From the cell containing the given text, extract its center point as (X, Y) coordinate. 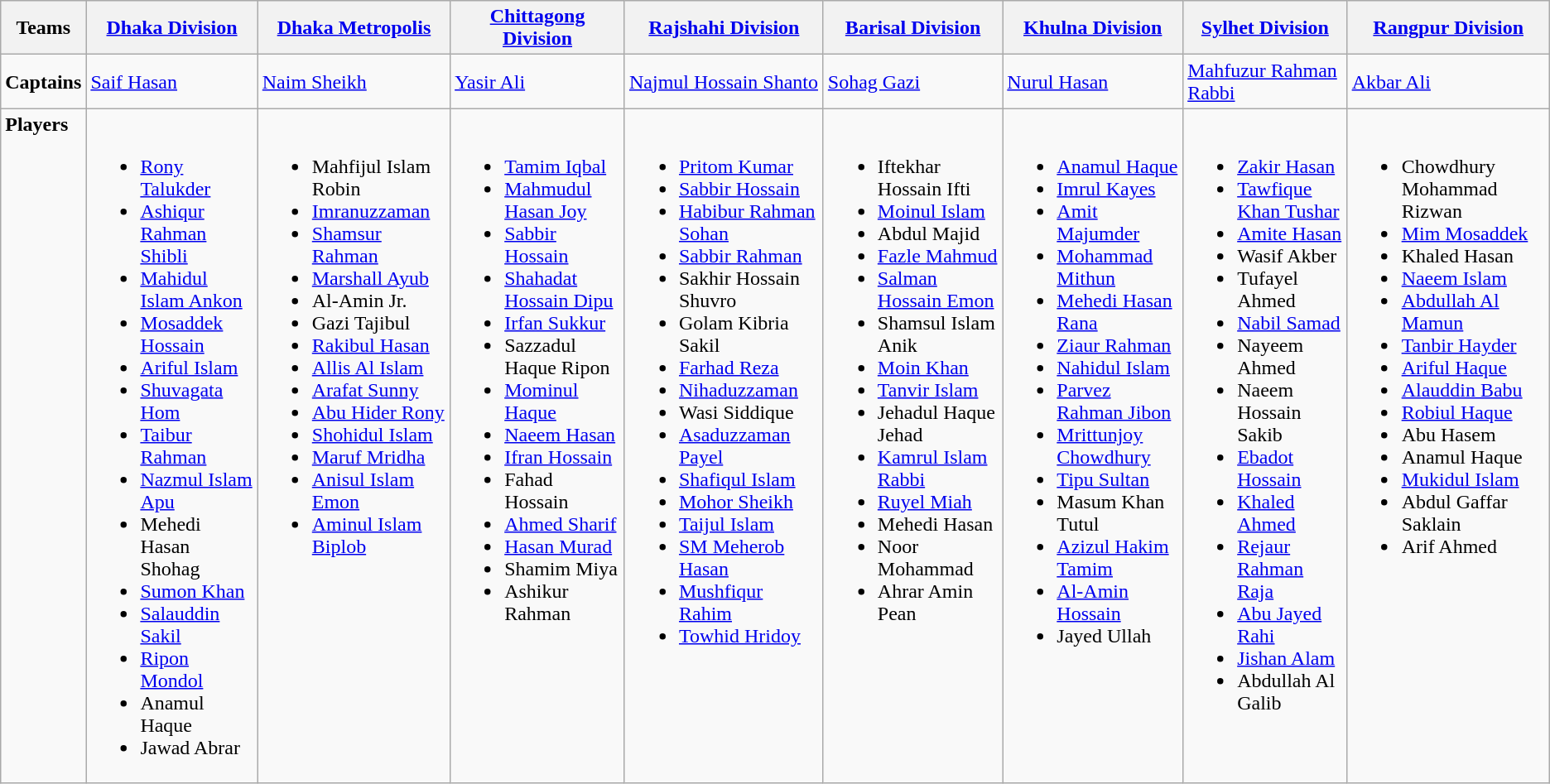
Teams (43, 28)
Chittagong Division (538, 28)
Dhaka Division (172, 28)
Rangpur Division (1448, 28)
Mahfuzur Rahman Rabbi (1265, 81)
Sohag Gazi (912, 81)
Nurul Hasan (1093, 81)
Akbar Ali (1448, 81)
Rajshahi Division (724, 28)
Captains (43, 81)
Sylhet Division (1265, 28)
Barisal Division (912, 28)
Yasir Ali (538, 81)
Najmul Hossain Shanto (724, 81)
Saif Hasan (172, 81)
Dhaka Metropolis (354, 28)
Khulna Division (1093, 28)
Naim Sheikh (354, 81)
Players (43, 445)
